Search for the cell housing the specified text and yield its [X, Y] center coordinate. 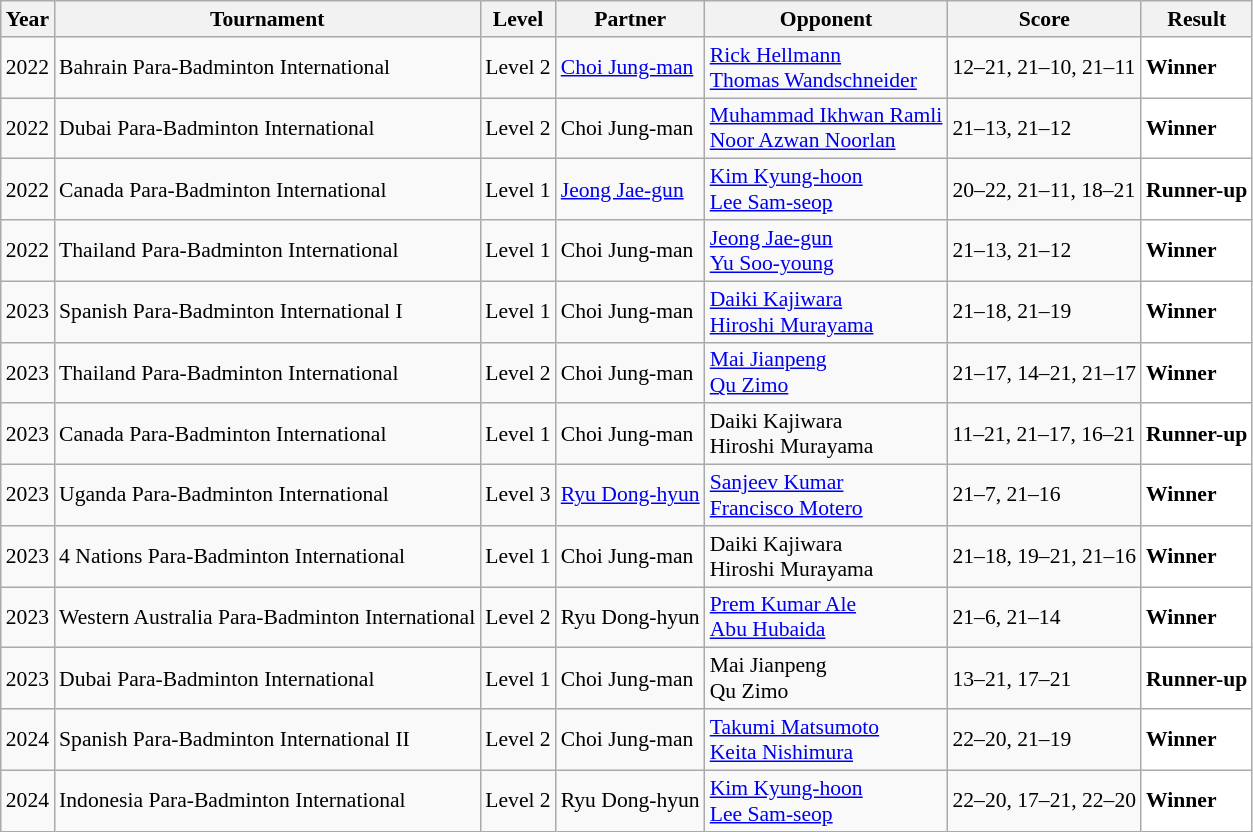
4 Nations Para-Badminton International [267, 556]
Rick Hellmann Thomas Wandschneider [826, 68]
Sanjeev Kumar Francisco Motero [826, 496]
Level [518, 19]
Spanish Para-Badminton International II [267, 740]
21–18, 21–19 [1044, 312]
Level 3 [518, 496]
Indonesia Para-Badminton International [267, 800]
11–21, 21–17, 16–21 [1044, 434]
22–20, 21–19 [1044, 740]
22–20, 17–21, 22–20 [1044, 800]
21–18, 19–21, 21–16 [1044, 556]
21–6, 21–14 [1044, 618]
Score [1044, 19]
Tournament [267, 19]
21–7, 21–16 [1044, 496]
Jeong Jae-gun Yu Soo-young [826, 250]
13–21, 17–21 [1044, 678]
21–17, 14–21, 21–17 [1044, 372]
Jeong Jae-gun [630, 190]
Bahrain Para-Badminton International [267, 68]
Takumi Matsumoto Keita Nishimura [826, 740]
Uganda Para-Badminton International [267, 496]
Spanish Para-Badminton International I [267, 312]
Partner [630, 19]
Muhammad Ikhwan Ramli Noor Azwan Noorlan [826, 128]
Western Australia Para-Badminton International [267, 618]
Result [1196, 19]
20–22, 21–11, 18–21 [1044, 190]
12–21, 21–10, 21–11 [1044, 68]
Prem Kumar Ale Abu Hubaida [826, 618]
Opponent [826, 19]
Year [28, 19]
